Extract the (X, Y) coordinate from the center of the cell holding the provided text.  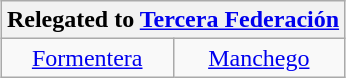
Formentera (87, 58)
Relegated to Tercera Federación (172, 20)
Manchego (259, 58)
